Extract the (x, y) coordinate from the center of the cell holding the provided text.  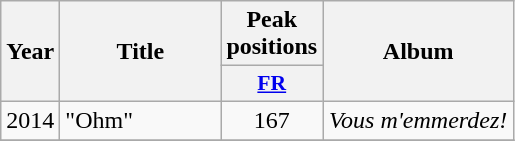
Year (30, 52)
Album (418, 52)
"Ohm" (140, 120)
FR (272, 84)
167 (272, 120)
Vous m'emmerdez! (418, 120)
2014 (30, 120)
Title (140, 52)
Peak positions (272, 34)
